Provide the (x, y) coordinate of the cell's center where the given text is located.  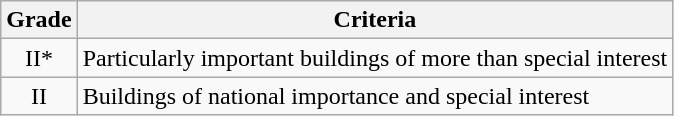
Particularly important buildings of more than special interest (375, 58)
II* (39, 58)
Grade (39, 20)
II (39, 96)
Criteria (375, 20)
Buildings of national importance and special interest (375, 96)
